Locate the cell with the specified text and output its [X, Y] center coordinate. 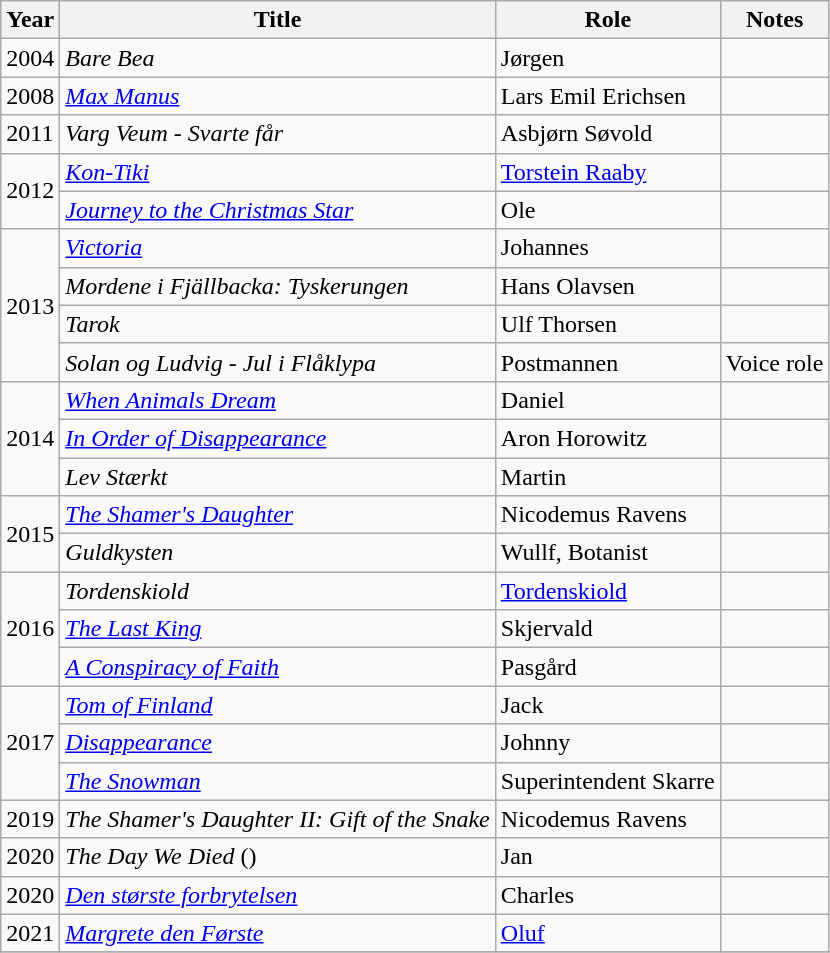
Jan [608, 857]
Role [608, 20]
Year [30, 20]
Varg Veum - Svarte får [278, 134]
Aron Horowitz [608, 438]
2021 [30, 933]
Skjervald [608, 629]
The Day We Died () [278, 857]
In Order of Disappearance [278, 438]
Title [278, 20]
Notes [774, 20]
Solan og Ludvig - Jul i Flåklypa [278, 362]
The Snowman [278, 781]
2011 [30, 134]
The Shamer's Daughter [278, 515]
Voice role [774, 362]
Den største forbrytelsen [278, 895]
Wullf, Botanist [608, 553]
Tom of Finland [278, 705]
Guldkysten [278, 553]
Johnny [608, 743]
Journey to the Christmas Star [278, 210]
Ole [608, 210]
A Conspiracy of Faith [278, 667]
Max Manus [278, 96]
When Animals Dream [278, 400]
Jack [608, 705]
Lars Emil Erichsen [608, 96]
Tarok [278, 324]
Postmannen [608, 362]
Jørgen [608, 58]
2008 [30, 96]
2004 [30, 58]
Charles [608, 895]
2017 [30, 743]
2014 [30, 438]
2019 [30, 819]
Hans Olavsen [608, 286]
The Last King [278, 629]
Ulf Thorsen [608, 324]
Martin [608, 477]
Pasgård [608, 667]
Oluf [608, 933]
Margrete den Første [278, 933]
Bare Bea [278, 58]
2012 [30, 191]
Mordene i Fjällbacka: Tyskerungen [278, 286]
Asbjørn Søvold [608, 134]
2016 [30, 629]
Lev Stærkt [278, 477]
2015 [30, 534]
Kon-Tiki [278, 172]
Disappearance [278, 743]
Daniel [608, 400]
2013 [30, 305]
Victoria [278, 248]
Torstein Raaby [608, 172]
Johannes [608, 248]
Superintendent Skarre [608, 781]
The Shamer's Daughter II: Gift of the Snake [278, 819]
